From the cell containing the given text, extract its center point as [X, Y] coordinate. 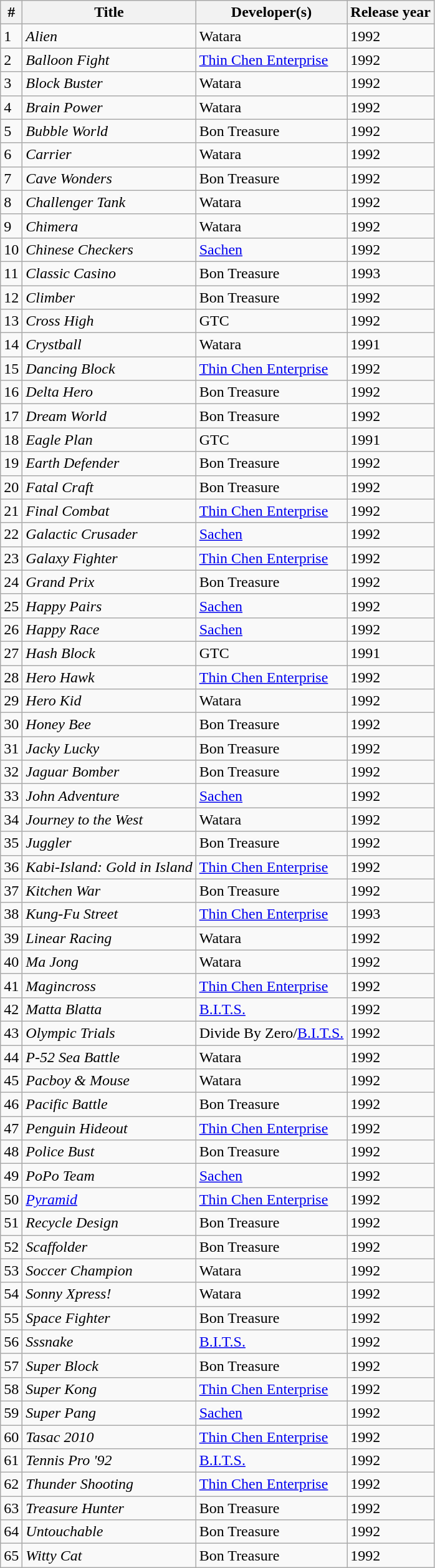
30 [11, 725]
34 [11, 820]
Happy Pairs [109, 606]
11 [11, 273]
Olympic Trials [109, 1033]
Super Pang [109, 1413]
Challenger Tank [109, 202]
5 [11, 131]
9 [11, 226]
Delta Hero [109, 392]
P-52 Sea Battle [109, 1057]
Treasure Hunter [109, 1508]
59 [11, 1413]
58 [11, 1389]
Bubble World [109, 131]
Grand Prix [109, 582]
20 [11, 487]
Kitchen War [109, 891]
61 [11, 1461]
52 [11, 1247]
Honey Bee [109, 725]
John Adventure [109, 796]
38 [11, 914]
Juggler [109, 843]
Classic Casino [109, 273]
39 [11, 938]
1 [11, 36]
3 [11, 84]
16 [11, 392]
22 [11, 535]
50 [11, 1199]
33 [11, 796]
Witty Cat [109, 1556]
Chinese Checkers [109, 249]
17 [11, 416]
Earth Defender [109, 463]
Hash Block [109, 653]
Pacboy & Mouse [109, 1081]
Block Buster [109, 84]
29 [11, 701]
4 [11, 107]
Scaffolder [109, 1247]
32 [11, 772]
Hero Hawk [109, 677]
Recycle Design [109, 1223]
Divide By Zero/B.I.T.S. [272, 1033]
Magincross [109, 985]
15 [11, 369]
Carrier [109, 155]
56 [11, 1342]
18 [11, 440]
Super Kong [109, 1389]
Jacky Lucky [109, 748]
Climber [109, 298]
13 [11, 321]
44 [11, 1057]
49 [11, 1176]
Developer(s) [272, 12]
Untouchable [109, 1532]
Brain Power [109, 107]
Sssnake [109, 1342]
31 [11, 748]
54 [11, 1294]
Thunder Shooting [109, 1484]
51 [11, 1223]
41 [11, 985]
Galaxy Fighter [109, 558]
Final Combat [109, 511]
Soccer Champion [109, 1270]
24 [11, 582]
43 [11, 1033]
Cave Wonders [109, 178]
19 [11, 463]
46 [11, 1105]
40 [11, 962]
63 [11, 1508]
Pacific Battle [109, 1105]
Sonny Xpress! [109, 1294]
Ma Jong [109, 962]
23 [11, 558]
Alien [109, 36]
48 [11, 1152]
14 [11, 345]
36 [11, 867]
Linear Racing [109, 938]
10 [11, 249]
Happy Race [109, 629]
6 [11, 155]
Fatal Craft [109, 487]
Release year [391, 12]
Eagle Plan [109, 440]
PoPo Team [109, 1176]
60 [11, 1436]
35 [11, 843]
Crystball [109, 345]
27 [11, 653]
Title [109, 12]
Pyramid [109, 1199]
28 [11, 677]
12 [11, 298]
# [11, 12]
Cross High [109, 321]
Balloon Fight [109, 60]
Space Fighter [109, 1318]
65 [11, 1556]
Jaguar Bomber [109, 772]
21 [11, 511]
Journey to the West [109, 820]
Matta Blatta [109, 1009]
53 [11, 1270]
37 [11, 891]
Tennis Pro '92 [109, 1461]
47 [11, 1128]
Dream World [109, 416]
7 [11, 178]
25 [11, 606]
8 [11, 202]
Super Block [109, 1365]
Dancing Block [109, 369]
Kabi-Island: Gold in Island [109, 867]
42 [11, 1009]
57 [11, 1365]
Penguin Hideout [109, 1128]
26 [11, 629]
Chimera [109, 226]
64 [11, 1532]
2 [11, 60]
Police Bust [109, 1152]
55 [11, 1318]
Galactic Crusader [109, 535]
Hero Kid [109, 701]
Kung-Fu Street [109, 914]
Tasac 2010 [109, 1436]
45 [11, 1081]
62 [11, 1484]
